Locate the cell with the specified text and output its [x, y] center coordinate. 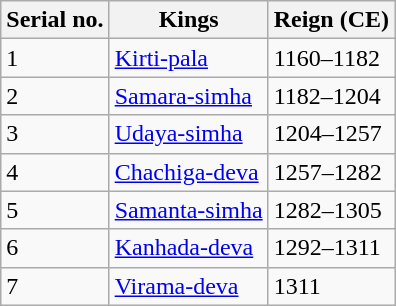
1182–1204 [331, 96]
Virama-deva [188, 286]
Chachiga-deva [188, 172]
5 [55, 210]
1257–1282 [331, 172]
3 [55, 134]
4 [55, 172]
1292–1311 [331, 248]
Kirti-pala [188, 58]
Kings [188, 20]
Reign (CE) [331, 20]
6 [55, 248]
1160–1182 [331, 58]
Udaya-simha [188, 134]
Kanhada-deva [188, 248]
Samara-simha [188, 96]
2 [55, 96]
1 [55, 58]
Serial no. [55, 20]
1282–1305 [331, 210]
Samanta-simha [188, 210]
7 [55, 286]
1204–1257 [331, 134]
1311 [331, 286]
